For the text-containing cell, return its midpoint in [X, Y] coordinate format. 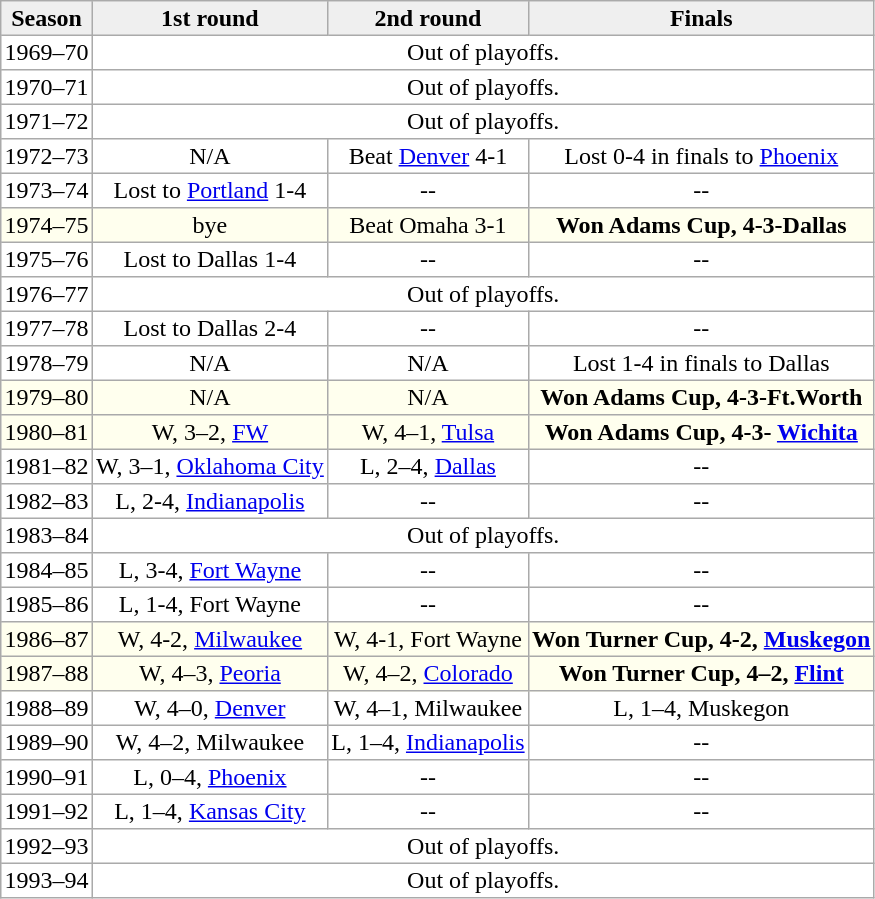
Won Adams Cup, 4-3-Ft.Worth [701, 397]
W, 4-1, Fort Wayne [428, 639]
2nd round [428, 18]
L, 1-4, Fort Wayne [210, 604]
Lost to Dallas 1-4 [210, 259]
Finals [701, 18]
W, 3–2, FW [210, 432]
L, 1–4, Kansas City [210, 811]
Lost 1-4 in finals to Dallas [701, 363]
1978–79 [47, 363]
L, 1–4, Muskegon [701, 708]
L, 2–4, Dallas [428, 466]
1st round [210, 18]
1993–94 [47, 880]
Lost 0-4 in finals to Phoenix [701, 156]
L, 0–4, Phoenix [210, 777]
1970–71 [47, 87]
1981–82 [47, 466]
Lost to Portland 1-4 [210, 190]
1989–90 [47, 742]
W, 4–0, Denver [210, 708]
W, 4–1, Milwaukee [428, 708]
1984–85 [47, 570]
1973–74 [47, 190]
1991–92 [47, 811]
W, 4–3, Peoria [210, 673]
L, 1–4, Indianapolis [428, 742]
1982–83 [47, 501]
W, 3–1, Oklahoma City [210, 466]
1987–88 [47, 673]
1988–89 [47, 708]
1976–77 [47, 294]
W, 4–2, Colorado [428, 673]
1971–72 [47, 121]
1977–78 [47, 328]
Won Adams Cup, 4-3-Dallas [701, 225]
Won Turner Cup, 4–2, Flint [701, 673]
1969–70 [47, 52]
1985–86 [47, 604]
1979–80 [47, 397]
bye [210, 225]
1974–75 [47, 225]
Won Turner Cup, 4-2, Muskegon [701, 639]
L, 2-4, Indianapolis [210, 501]
1980–81 [47, 432]
1983–84 [47, 535]
1992–93 [47, 846]
Beat Omaha 3-1 [428, 225]
1975–76 [47, 259]
Won Adams Cup, 4-3- Wichita [701, 432]
W, 4-2, Milwaukee [210, 639]
1990–91 [47, 777]
Beat Denver 4-1 [428, 156]
W, 4–1, Tulsa [428, 432]
Lost to Dallas 2-4 [210, 328]
Season [47, 18]
L, 3-4, Fort Wayne [210, 570]
1986–87 [47, 639]
1972–73 [47, 156]
W, 4–2, Milwaukee [210, 742]
